Scan for the cell matching the given text and deliver its (x, y) coordinate at center. 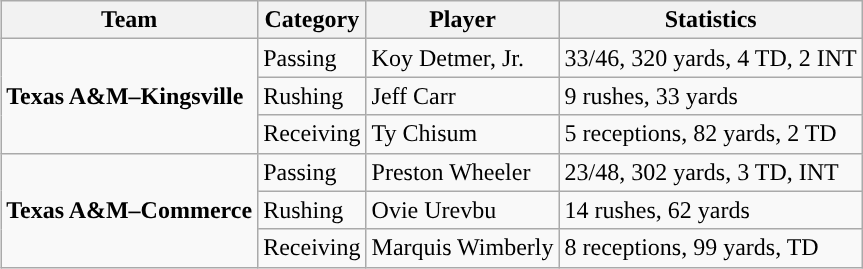
Marquis Wimberly (462, 248)
Team (130, 20)
5 receptions, 82 yards, 2 TD (710, 134)
23/48, 302 yards, 3 TD, INT (710, 172)
Ty Chisum (462, 134)
Koy Detmer, Jr. (462, 58)
Ovie Urevbu (462, 210)
Category (312, 20)
8 receptions, 99 yards, TD (710, 248)
33/46, 320 yards, 4 TD, 2 INT (710, 58)
Preston Wheeler (462, 172)
14 rushes, 62 yards (710, 210)
Statistics (710, 20)
Texas A&M–Kingsville (130, 96)
9 rushes, 33 yards (710, 96)
Jeff Carr (462, 96)
Texas A&M–Commerce (130, 210)
Player (462, 20)
